Output the [x, y] coordinate of the center of the cell containing the given text.  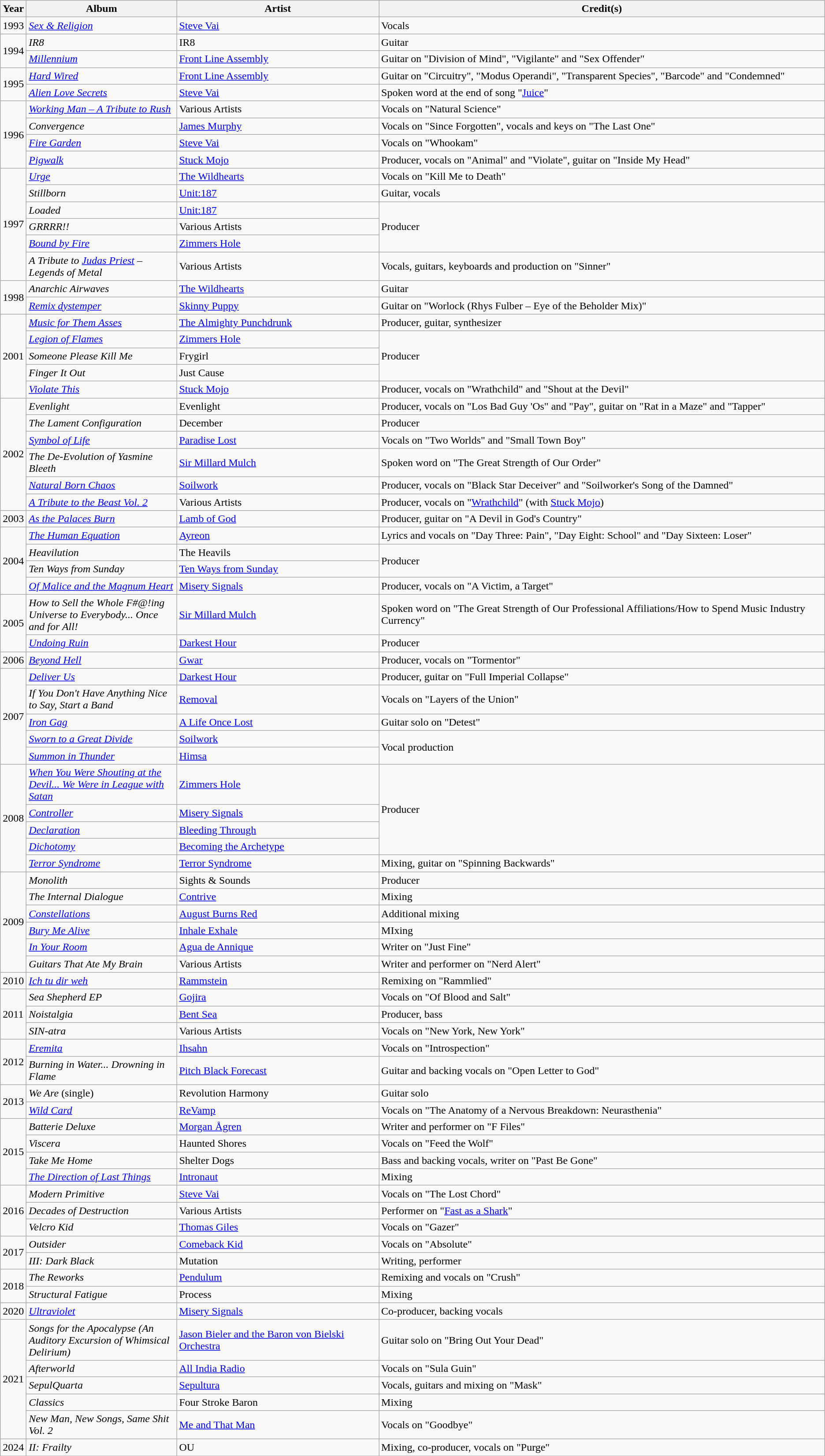
Comeback Kid [278, 1244]
Ayreon [278, 536]
1996 [13, 134]
Skinny Puppy [278, 306]
Guitar solo on "Bring Out Your Dead" [602, 1340]
GRRRR!! [101, 227]
Sights & Sounds [278, 880]
Sex & Religion [101, 26]
Vocals on "Whookam" [602, 143]
Monolith [101, 880]
Vocals on "New York, New York" [602, 1031]
Year [13, 9]
Stillborn [101, 193]
Sea Shepherd EP [101, 997]
Vocals on "Absolute" [602, 1244]
1993 [13, 26]
2024 [13, 1448]
Vocals [602, 26]
Decades of Destruction [101, 1211]
Album [101, 9]
Anarchic Airwaves [101, 289]
Working Man – A Tribute to Rush [101, 109]
2005 [13, 623]
Credit(s) [602, 9]
Vocals on "The Lost Chord" [602, 1194]
Remixing on "Rammlied" [602, 981]
A Life Once Lost [278, 722]
Eremita [101, 1048]
2009 [13, 922]
Rammstein [278, 981]
Sepultura [278, 1385]
As the Palaces Burn [101, 519]
2021 [13, 1379]
Bass and backing vocals, writer on "Past Be Gone" [602, 1160]
1994 [13, 51]
Writer and performer on "Nerd Alert" [602, 964]
Remixing and vocals on "Crush" [602, 1278]
Vocals on "Two Worlds" and "Small Town Boy" [602, 440]
Writer and performer on "F Files" [602, 1127]
ReVamp [278, 1110]
2003 [13, 519]
Spoken word at the end of song "Juice" [602, 93]
Noistalgia [101, 1014]
Modern Primitive [101, 1194]
Someone Please Kill Me [101, 356]
Beyond Hell [101, 660]
Wild Card [101, 1110]
Urge [101, 176]
How to Sell the Whole F#@!ing Universe to Everybody... Once and for All! [101, 615]
Mutation [278, 1261]
Lyrics and vocals on "Day Three: Pain", "Day Eight: School" and "Day Sixteen: Loser" [602, 536]
Songs for the Apocalypse (An Auditory Excursion of Whimsical Delirium) [101, 1340]
1998 [13, 297]
Vocals on "Layers of the Union" [602, 700]
Writer on "Just Fine" [602, 947]
Morgan Ågren [278, 1127]
Vocals on "The Anatomy of a Nervous Breakdown: Neurasthenia" [602, 1110]
Finger It Out [101, 373]
Bleeding Through [278, 830]
SIN-atra [101, 1031]
Outsider [101, 1244]
Just Cause [278, 373]
Performer on "Fast as a Shark" [602, 1211]
1997 [13, 224]
The Almighty Punchdrunk [278, 322]
The Direction of Last Things [101, 1177]
Afterworld [101, 1368]
August Burns Red [278, 914]
Producer, vocals on "Animal" and "Violate", guitar on "Inside My Head" [602, 159]
Legion of Flames [101, 339]
Himsa [278, 756]
Vocals on "Gazer" [602, 1227]
A Tribute to the Beast Vol. 2 [101, 502]
Writing, performer [602, 1261]
Guitar solo [602, 1093]
Mixing, co-producer, vocals on "Purge" [602, 1448]
James Murphy [278, 126]
Bury Me Alive [101, 930]
Vocals on "Goodbye" [602, 1425]
Guitar on "Worlock (Rhys Fulber – Eye of the Beholder Mix)" [602, 306]
Bent Sea [278, 1014]
Ihsahn [278, 1048]
1995 [13, 84]
2017 [13, 1252]
Producer, vocals on "Wrathchild" and "Shout at the Devil" [602, 389]
2015 [13, 1152]
2013 [13, 1101]
Violate This [101, 389]
Undoing Ruin [101, 643]
Producer, vocals on "Wrathchild" (with Stuck Mojo) [602, 502]
The Heavils [278, 552]
The Human Equation [101, 536]
Haunted Shores [278, 1144]
Lamb of God [278, 519]
2006 [13, 660]
Deliver Us [101, 677]
Vocals on "Feed the Wolf" [602, 1144]
A Tribute to Judas Priest – Legends of Metal [101, 266]
Four Stroke Baron [278, 1402]
Paradise Lost [278, 440]
The Internal Dialogue [101, 897]
Classics [101, 1402]
III: Dark Black [101, 1261]
All India Radio [278, 1368]
2010 [13, 981]
Vocals, guitars, keyboards and production on "Sinner" [602, 266]
Spoken word on "The Great Strength of Our Professional Affiliations/How to Spend Music Industry Currency" [602, 615]
Fire Garden [101, 143]
OU [278, 1448]
2018 [13, 1286]
Producer, vocals on "Tormentor" [602, 660]
Gojira [278, 997]
2011 [13, 1014]
II: Frailty [101, 1448]
SepulQuarta [101, 1385]
Guitar solo on "Detest" [602, 722]
Producer, vocals on "A Victim, a Target" [602, 586]
Additional mixing [602, 914]
Vocals on "Sula Guin" [602, 1368]
2016 [13, 1211]
Convergence [101, 126]
Producer, bass [602, 1014]
Constellations [101, 914]
Co-producer, backing vocals [602, 1311]
Vocals on "Introspection" [602, 1048]
December [278, 423]
Gwar [278, 660]
Pigwalk [101, 159]
Take Me Home [101, 1160]
Sworn to a Great Divide [101, 739]
Alien Love Secrets [101, 93]
We Are (single) [101, 1093]
The De-Evolution of Yasmine Bleeth [101, 463]
Me and That Man [278, 1425]
Burning in Water... Drowning in Flame [101, 1071]
Controller [101, 813]
Intronaut [278, 1177]
Pendulum [278, 1278]
Vocals on "Natural Science" [602, 109]
2002 [13, 454]
Producer, guitar on "Full Imperial Collapse" [602, 677]
2001 [13, 356]
Summon in Thunder [101, 756]
Removal [278, 700]
Producer, guitar, synthesizer [602, 322]
Ultraviolet [101, 1311]
2004 [13, 561]
Jason Bieler and the Baron von Bielski Orchestra [278, 1340]
When You Were Shouting at the Devil... We Were in League with Satan [101, 784]
Guitar and backing vocals on "Open Letter to God" [602, 1071]
Spoken word on "The Great Strength of Our Order" [602, 463]
Vocals on "Of Blood and Salt" [602, 997]
Music for Them Asses [101, 322]
Frygirl [278, 356]
Dichotomy [101, 847]
Vocals, guitars and mixing on "Mask" [602, 1385]
MIxing [602, 930]
Declaration [101, 830]
Thomas Giles [278, 1227]
Guitars That Ate My Brain [101, 964]
Pitch Black Forecast [278, 1071]
Vocals on "Since Forgotten", vocals and keys on "The Last One" [602, 126]
Mixing, guitar on "Spinning Backwards" [602, 863]
Vocal production [602, 747]
The Reworks [101, 1278]
Producer, vocals on "Los Bad Guy 'Os" and "Pay", guitar on "Rat in a Maze" and "Tapper" [602, 406]
Guitar on "Division of Mind", "Vigilante" and "Sex Offender" [602, 59]
Millennium [101, 59]
If You Don't Have Anything Nice to Say, Start a Band [101, 700]
Batterie Deluxe [101, 1127]
2012 [13, 1062]
Agua de Annique [278, 947]
2007 [13, 716]
Revolution Harmony [278, 1093]
Artist [278, 9]
Shelter Dogs [278, 1160]
Hard Wired [101, 76]
Of Malice and the Magnum Heart [101, 586]
2008 [13, 818]
Vocals on "Kill Me to Death" [602, 176]
Contrive [278, 897]
The Lament Configuration [101, 423]
Guitar, vocals [602, 193]
Structural Fatigue [101, 1294]
Symbol of Life [101, 440]
Viscera [101, 1144]
Producer, vocals on "Black Star Deceiver" and "Soilworker's Song of the Damned" [602, 485]
Velcro Kid [101, 1227]
Producer, guitar on "A Devil in God's Country" [602, 519]
Iron Gag [101, 722]
Loaded [101, 210]
Bound by Fire [101, 244]
Guitar on "Circuitry", "Modus Operandi", "Transparent Species", "Barcode" and "Condemned" [602, 76]
In Your Room [101, 947]
Becoming the Archetype [278, 847]
2020 [13, 1311]
Ich tu dir weh [101, 981]
Remix dystemper [101, 306]
Natural Born Chaos [101, 485]
Heavilution [101, 552]
New Man, New Songs, Same Shit Vol. 2 [101, 1425]
Process [278, 1294]
Inhale Exhale [278, 930]
